Extract the (X, Y) coordinate from the center of the cell holding the provided text.  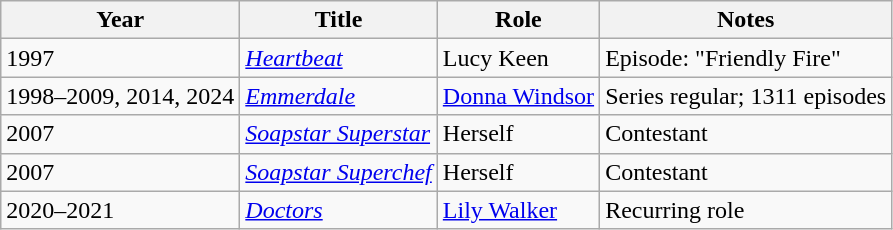
Doctors (338, 210)
Lucy Keen (518, 58)
1997 (120, 58)
Role (518, 20)
Notes (746, 20)
Title (338, 20)
Soapstar Superchef (338, 172)
Year (120, 20)
Emmerdale (338, 96)
Soapstar Superstar (338, 134)
Recurring role (746, 210)
Heartbeat (338, 58)
1998–2009, 2014, 2024 (120, 96)
Lily Walker (518, 210)
Series regular; 1311 episodes (746, 96)
Episode: "Friendly Fire" (746, 58)
2020–2021 (120, 210)
Donna Windsor (518, 96)
